Scan for the cell matching the given text and deliver its [X, Y] coordinate at center. 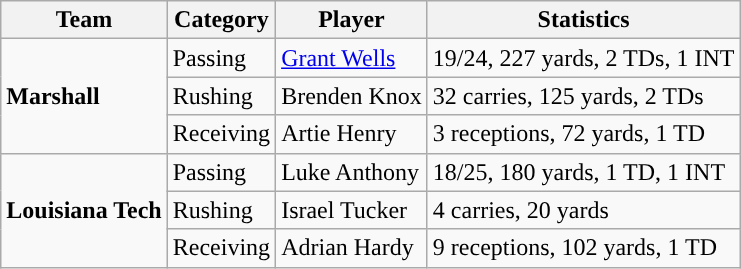
9 receptions, 102 yards, 1 TD [584, 248]
Category [221, 20]
Artie Henry [352, 134]
Luke Anthony [352, 172]
Player [352, 20]
Louisiana Tech [84, 210]
4 carries, 20 yards [584, 210]
Team [84, 20]
Marshall [84, 96]
Brenden Knox [352, 96]
32 carries, 125 yards, 2 TDs [584, 96]
Grant Wells [352, 58]
19/24, 227 yards, 2 TDs, 1 INT [584, 58]
3 receptions, 72 yards, 1 TD [584, 134]
Israel Tucker [352, 210]
Adrian Hardy [352, 248]
Statistics [584, 20]
18/25, 180 yards, 1 TD, 1 INT [584, 172]
